Detect which cell encompasses the target text, then output its (x, y) center coordinate. 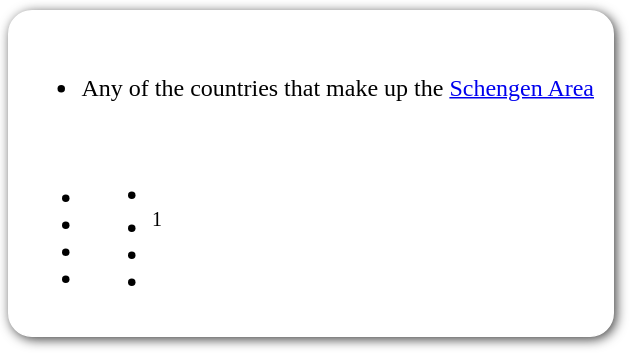
1 (126, 224)
Any of the countries that make up the Schengen Area 1 (308, 174)
